Return (X, Y) of the center of cell containing provided text 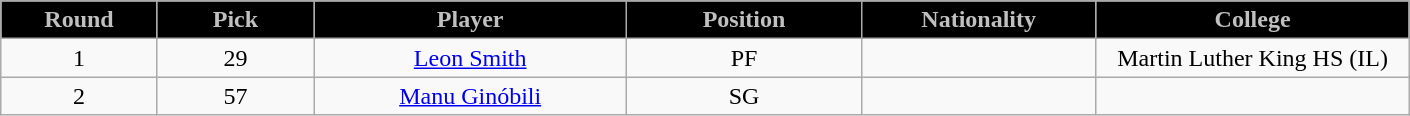
Position (744, 20)
29 (235, 58)
Manu Ginóbili (470, 96)
PF (744, 58)
Player (470, 20)
Martin Luther King HS (IL) (1252, 58)
2 (79, 96)
Pick (235, 20)
College (1252, 20)
Nationality (978, 20)
SG (744, 96)
Round (79, 20)
57 (235, 96)
Leon Smith (470, 58)
1 (79, 58)
